Detect which cell encompasses the target text, then output its [x, y] center coordinate. 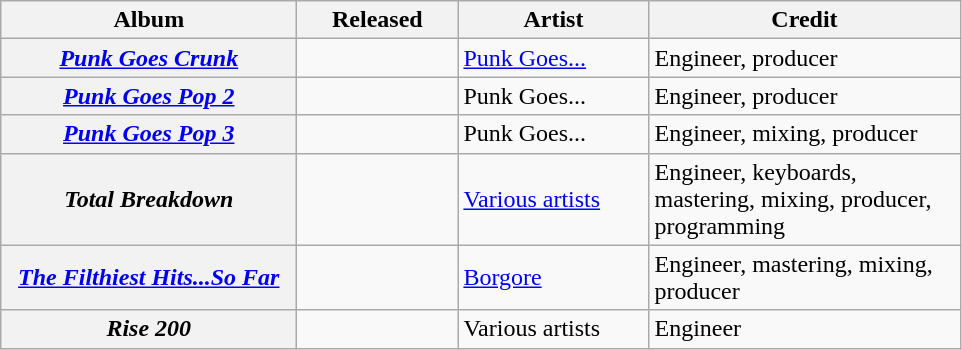
Engineer, mixing, producer [804, 134]
Released [378, 20]
Engineer, keyboards, mastering, mixing, producer, programming [804, 199]
Total Breakdown [149, 199]
Punk Goes Pop 3 [149, 134]
Album [149, 20]
Artist [554, 20]
The Filthiest Hits...So Far [149, 278]
Engineer, mastering, mixing, producer [804, 278]
Rise 200 [149, 329]
Borgore [554, 278]
Punk Goes Crunk [149, 58]
Engineer [804, 329]
Credit [804, 20]
Punk Goes Pop 2 [149, 96]
